For the text-containing cell, return its midpoint in (x, y) coordinate format. 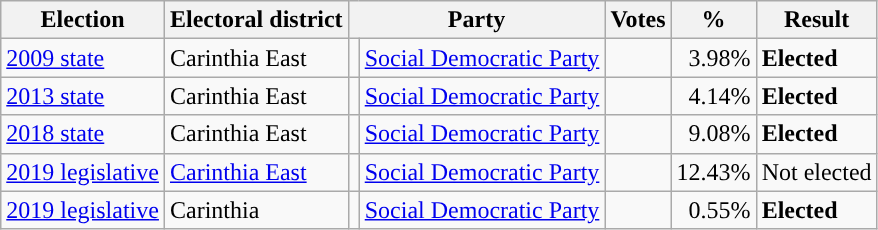
Votes (638, 20)
9.08% (714, 134)
2009 state (83, 58)
2018 state (83, 134)
% (714, 20)
Not elected (816, 172)
Party (476, 20)
12.43% (714, 172)
3.98% (714, 58)
Carinthia (256, 210)
0.55% (714, 210)
Electoral district (256, 20)
Result (816, 20)
2013 state (83, 96)
4.14% (714, 96)
Election (83, 20)
